Return the [x, y] coordinate for the center point of the cell that contains the specified text.  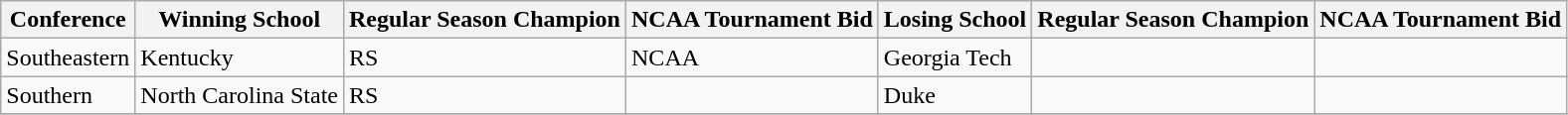
Losing School [955, 20]
NCAA [753, 57]
Kentucky [240, 57]
Southern [68, 95]
Winning School [240, 20]
Conference [68, 20]
Southeastern [68, 57]
Duke [955, 95]
Georgia Tech [955, 57]
North Carolina State [240, 95]
